Return [X, Y] of the center of cell containing provided text 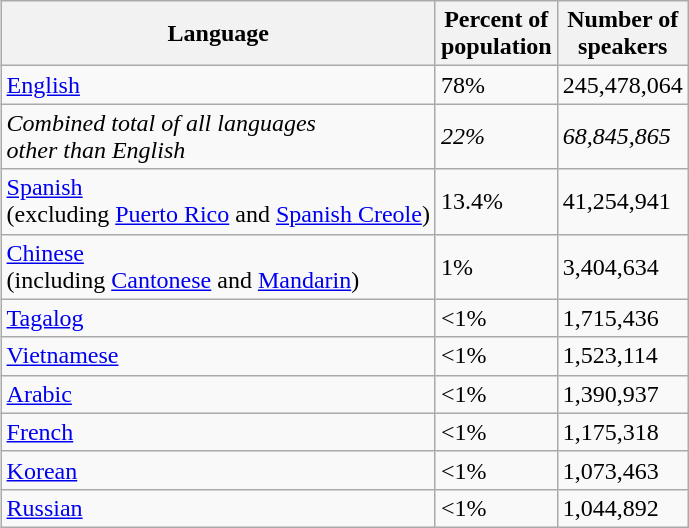
1,390,937 [622, 394]
3,404,634 [622, 266]
Spanish(excluding Puerto Rico and Spanish Creole) [218, 202]
1,523,114 [622, 356]
68,845,865 [622, 136]
1% [496, 266]
French [218, 432]
1,175,318 [622, 432]
41,254,941 [622, 202]
Percent ofpopulation [496, 34]
Korean [218, 470]
1,073,463 [622, 470]
Chinese(including Cantonese and Mandarin) [218, 266]
Tagalog [218, 318]
Russian [218, 508]
22% [496, 136]
78% [496, 85]
1,044,892 [622, 508]
English [218, 85]
Arabic [218, 394]
Combined total of all languagesother than English [218, 136]
13.4% [496, 202]
1,715,436 [622, 318]
Number ofspeakers [622, 34]
Language [218, 34]
Vietnamese [218, 356]
245,478,064 [622, 85]
